Search for the cell housing the specified text and yield its (X, Y) center coordinate. 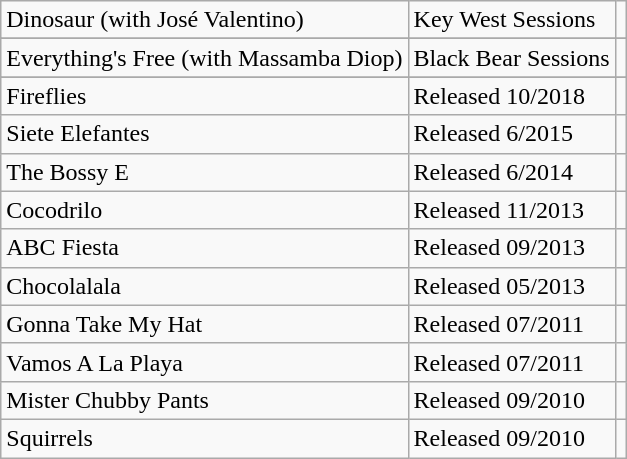
Chocolalala (204, 286)
Released 09/2013 (512, 248)
Dinosaur (with José Valentino) (204, 20)
Fireflies (204, 96)
Vamos A La Playa (204, 362)
Key West Sessions (512, 20)
ABC Fiesta (204, 248)
Siete Elefantes (204, 134)
Mister Chubby Pants (204, 400)
Black Bear Sessions (512, 58)
Released 10/2018 (512, 96)
Squirrels (204, 438)
Released 05/2013 (512, 286)
Released 6/2014 (512, 172)
Cocodrilo (204, 210)
Released 11/2013 (512, 210)
The Bossy E (204, 172)
Everything's Free (with Massamba Diop) (204, 58)
Gonna Take My Hat (204, 324)
Released 6/2015 (512, 134)
